Capture the cell that displays the provided text and extract its [X, Y] central coordinate. 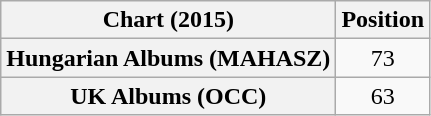
Hungarian Albums (MAHASZ) [168, 58]
Position [383, 20]
63 [383, 96]
73 [383, 58]
Chart (2015) [168, 20]
UK Albums (OCC) [168, 96]
